Provide the (X, Y) coordinate of the cell's center where the given text is located.  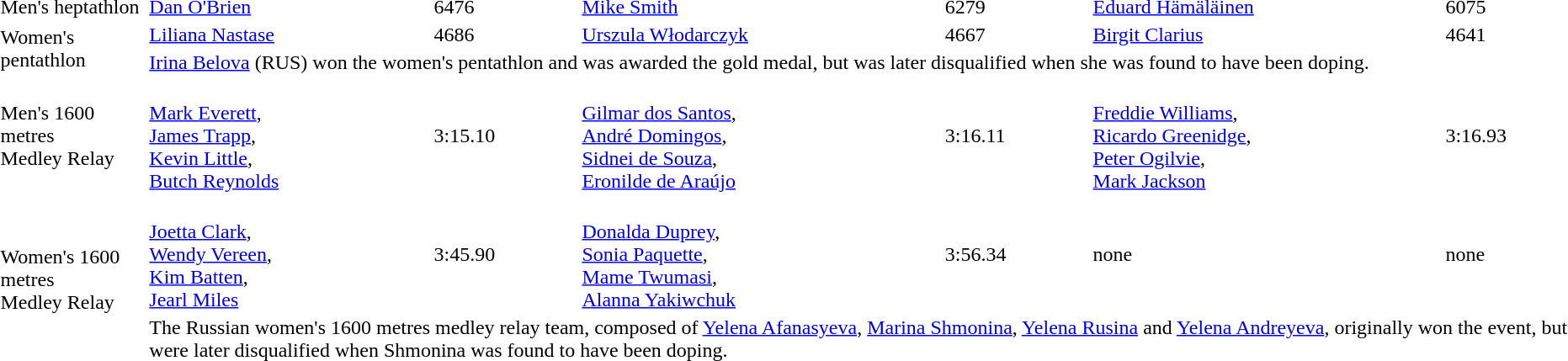
3:45.90 (505, 254)
Freddie Williams,Ricardo Greenidge,Peter Ogilvie,Mark Jackson (1267, 135)
3:56.34 (1017, 254)
none (1267, 254)
Mark Everett,James Trapp,Kevin Little,Butch Reynolds (290, 135)
3:15.10 (505, 135)
4667 (1017, 35)
Liliana Nastase (290, 35)
Gilmar dos Santos,André Domingos,Sidnei de Souza,Eronilde de Araújo (761, 135)
Birgit Clarius (1267, 35)
Urszula Włodarczyk (761, 35)
4686 (505, 35)
Joetta Clark,Wendy Vereen,Kim Batten,Jearl Miles (290, 254)
Donalda Duprey,Sonia Paquette,Mame Twumasi,Alanna Yakiwchuk (761, 254)
3:16.11 (1017, 135)
